Extract the (x, y) coordinate from the center of the cell holding the provided text.  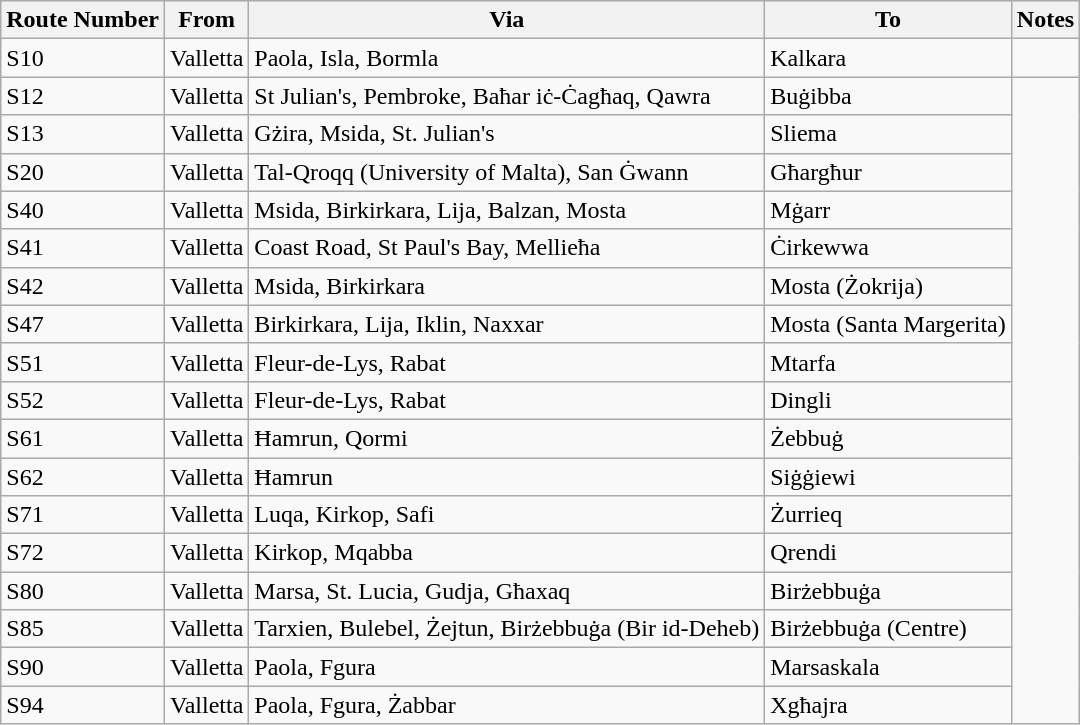
Sliema (888, 134)
S51 (83, 362)
Paola, Isla, Bormla (507, 58)
Gżira, Msida, St. Julian's (507, 134)
Birżebbuġa (Centre) (888, 629)
Ċirkewwa (888, 248)
S42 (83, 286)
Ħamrun, Qormi (507, 438)
Birżebbuġa (888, 591)
Mosta (Żokrija) (888, 286)
Paola, Fgura (507, 667)
Xgħajra (888, 705)
S85 (83, 629)
Dingli (888, 400)
Marsaskala (888, 667)
S80 (83, 591)
Tarxien, Bulebel, Żejtun, Birżebbuġa (Bir id-Deheb) (507, 629)
S10 (83, 58)
Buġibba (888, 96)
Birkirkara, Lija, Iklin, Naxxar (507, 324)
S13 (83, 134)
Msida, Birkirkara (507, 286)
S20 (83, 172)
Kalkara (888, 58)
S72 (83, 553)
Mtarfa (888, 362)
To (888, 20)
S40 (83, 210)
S47 (83, 324)
S62 (83, 477)
Kirkop, Mqabba (507, 553)
Route Number (83, 20)
St Julian's, Pembroke, Baħar iċ-Ċagħaq, Qawra (507, 96)
Siġġiewi (888, 477)
S12 (83, 96)
S94 (83, 705)
Qrendi (888, 553)
Għargħur (888, 172)
Żurrieq (888, 515)
Coast Road, St Paul's Bay, Mellieħa (507, 248)
S52 (83, 400)
Msida, Birkirkara, Lija, Balzan, Mosta (507, 210)
S71 (83, 515)
Żebbuġ (888, 438)
Via (507, 20)
Paola, Fgura, Żabbar (507, 705)
Mġarr (888, 210)
From (206, 20)
Ħamrun (507, 477)
Mosta (Santa Margerita) (888, 324)
Luqa, Kirkop, Safi (507, 515)
Notes (1045, 20)
S90 (83, 667)
S61 (83, 438)
Tal-Qroqq (University of Malta), San Ġwann (507, 172)
Marsa, St. Lucia, Gudja, Għaxaq (507, 591)
S41 (83, 248)
